Capture the cell that displays the provided text and extract its [X, Y] central coordinate. 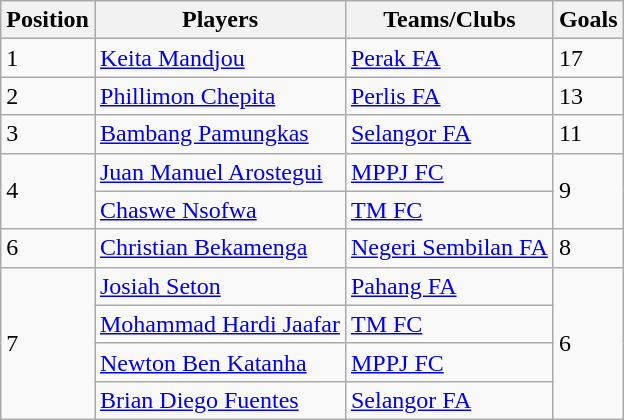
13 [588, 96]
1 [48, 58]
Teams/Clubs [449, 20]
Players [220, 20]
Juan Manuel Arostegui [220, 172]
Newton Ben Katanha [220, 362]
9 [588, 191]
Perlis FA [449, 96]
Goals [588, 20]
3 [48, 134]
Keita Mandjou [220, 58]
17 [588, 58]
Mohammad Hardi Jaafar [220, 324]
Phillimon Chepita [220, 96]
Negeri Sembilan FA [449, 248]
8 [588, 248]
Position [48, 20]
Pahang FA [449, 286]
Brian Diego Fuentes [220, 400]
7 [48, 343]
Chaswe Nsofwa [220, 210]
Perak FA [449, 58]
11 [588, 134]
2 [48, 96]
4 [48, 191]
Bambang Pamungkas [220, 134]
Josiah Seton [220, 286]
Christian Bekamenga [220, 248]
